Capture the cell that displays the provided text and extract its [x, y] central coordinate. 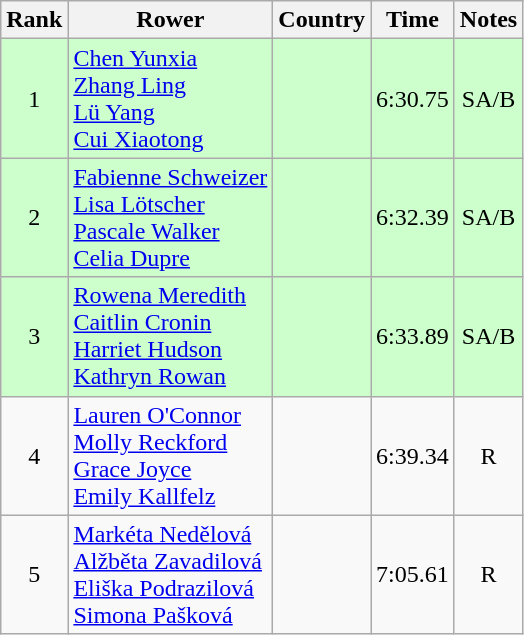
Time [413, 20]
Rank [34, 20]
3 [34, 336]
1 [34, 98]
5 [34, 574]
2 [34, 218]
6:32.39 [413, 218]
Rower [170, 20]
Chen YunxiaZhang LingLü YangCui Xiaotong [170, 98]
6:39.34 [413, 456]
Markéta NedělováAlžběta ZavadilováEliška Podrazilová Simona Pašková [170, 574]
4 [34, 456]
Country [322, 20]
6:30.75 [413, 98]
Rowena MeredithCaitlin CroninHarriet HudsonKathryn Rowan [170, 336]
6:33.89 [413, 336]
Lauren O'ConnorMolly ReckfordGrace JoyceEmily Kallfelz [170, 456]
Notes [488, 20]
7:05.61 [413, 574]
Fabienne SchweizerLisa LötscherPascale WalkerCelia Dupre [170, 218]
